Locate the cell with the specified text and output its [x, y] center coordinate. 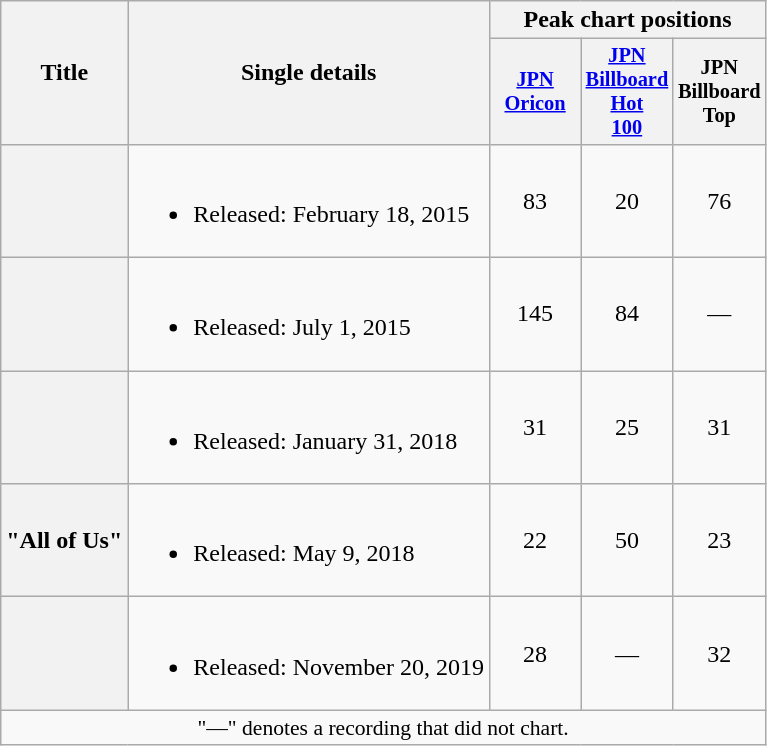
"—" denotes a recording that did not chart. [384, 728]
Released: January 31, 2018 [309, 428]
20 [627, 200]
76 [719, 200]
Peak chart positions [627, 20]
"All of Us" [64, 540]
JPNBillboardHot100 [627, 92]
50 [627, 540]
Released: May 9, 2018 [309, 540]
32 [719, 654]
JPNOricon [534, 92]
Released: November 20, 2019 [309, 654]
84 [627, 314]
83 [534, 200]
23 [719, 540]
145 [534, 314]
Single details [309, 73]
22 [534, 540]
Title [64, 73]
28 [534, 654]
JPNBillboardTop [719, 92]
Released: July 1, 2015 [309, 314]
Released: February 18, 2015 [309, 200]
25 [627, 428]
